Locate the cell with the specified text and output its (x, y) center coordinate. 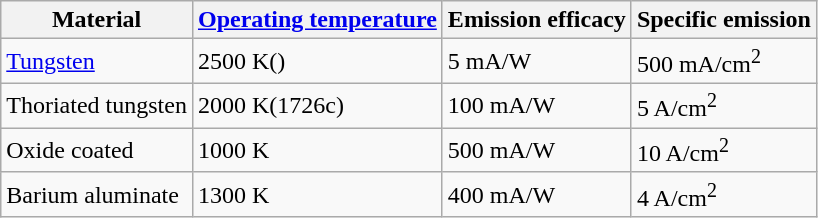
1000 K (317, 150)
Material (97, 20)
500 mA/cm2 (724, 62)
4 A/cm2 (724, 194)
Tungsten (97, 62)
Specific emission (724, 20)
Operating temperature (317, 20)
2000 K(1726c) (317, 106)
5 mA/W (536, 62)
400 mA/W (536, 194)
1300 K (317, 194)
5 A/cm2 (724, 106)
Barium aluminate (97, 194)
Emission efficacy (536, 20)
2500 K() (317, 62)
Oxide coated (97, 150)
10 A/cm2 (724, 150)
100 mA/W (536, 106)
Thoriated tungsten (97, 106)
500 mA/W (536, 150)
